For the text-containing cell, return its midpoint in (X, Y) coordinate format. 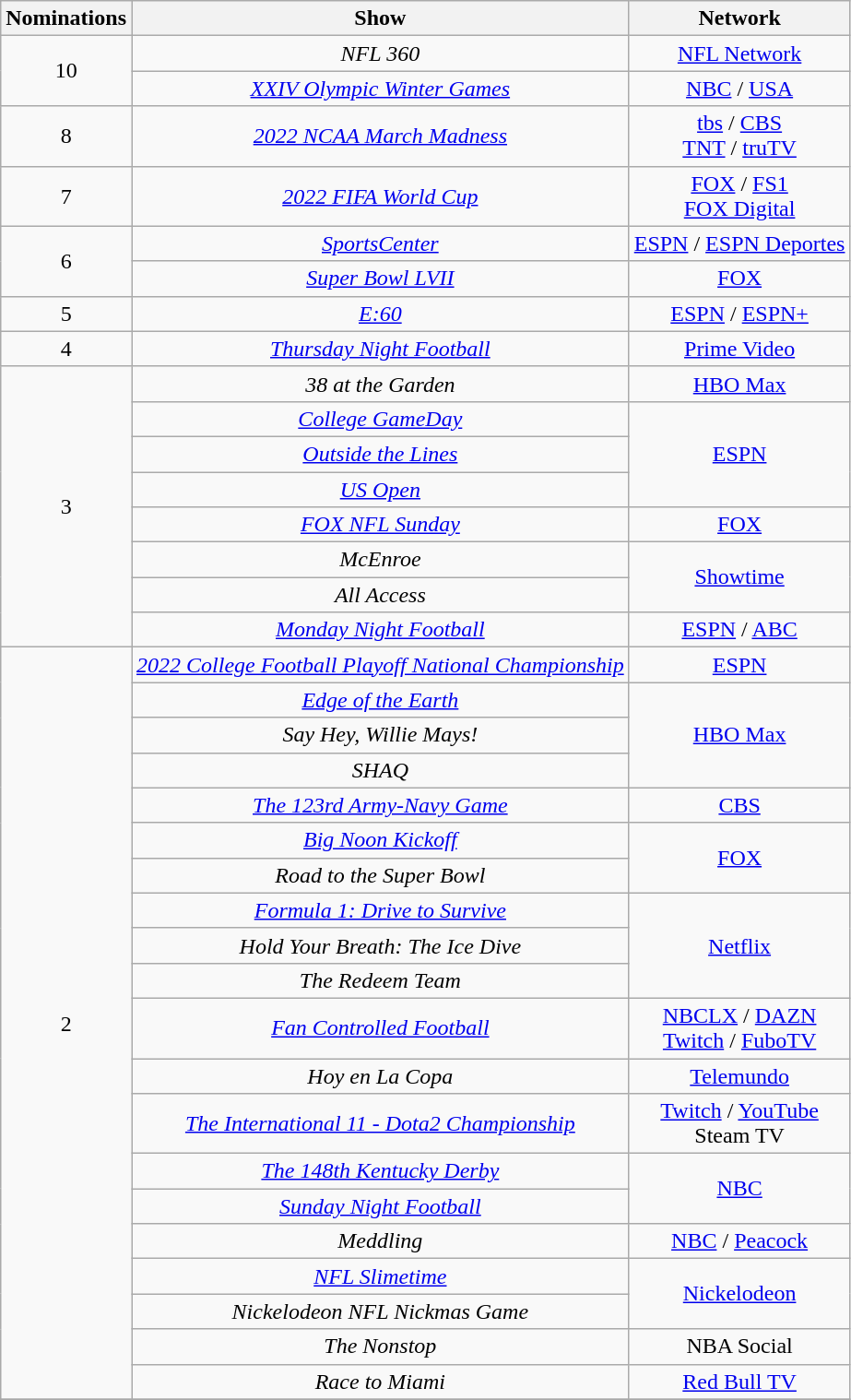
SHAQ (380, 770)
10 (66, 71)
McEnroe (380, 560)
Showtime (739, 577)
NFL 360 (380, 53)
College GameDay (380, 419)
E:60 (380, 314)
Show (380, 18)
2022 FIFA World Cup (380, 196)
FOX / FS1FOX Digital (739, 196)
38 at the Garden (380, 384)
All Access (380, 595)
Nominations (66, 18)
The 148th Kentucky Derby (380, 1171)
Edge of the Earth (380, 700)
XXIV Olympic Winter Games (380, 89)
ESPN / ESPN+ (739, 314)
Meddling (380, 1241)
Nickelodeon NFL Nickmas Game (380, 1311)
Monday Night Football (380, 630)
NBC (739, 1189)
The Nonstop (380, 1347)
FOX NFL Sunday (380, 525)
Telemundo (739, 1076)
Hold Your Breath: The Ice Dive (380, 945)
tbs / CBSTNT / truTV (739, 136)
8 (66, 136)
SportsCenter (380, 243)
CBS (739, 805)
Nickelodeon (739, 1294)
Formula 1: Drive to Survive (380, 910)
Network (739, 18)
Twitch / YouTubeSteam TV (739, 1123)
ESPN / ABC (739, 630)
NBC / Peacock (739, 1241)
Say Hey, Willie Mays! (380, 735)
4 (66, 349)
The Redeem Team (380, 980)
Super Bowl LVII (380, 279)
Red Bull TV (739, 1382)
Netflix (739, 945)
Prime Video (739, 349)
ESPN / ESPN Deportes (739, 243)
2 (66, 1024)
3 (66, 506)
NBA Social (739, 1347)
NBCLX / DAZNTwitch / FuboTV (739, 1027)
6 (66, 261)
The 123rd Army-Navy Game (380, 805)
Big Noon Kickoff (380, 840)
NBC / USA (739, 89)
2022 NCAA March Madness (380, 136)
Hoy en La Copa (380, 1076)
US Open (380, 490)
The International 11 - Dota2 Championship (380, 1123)
Sunday Night Football (380, 1206)
5 (66, 314)
NFL Network (739, 53)
Fan Controlled Football (380, 1027)
2022 College Football Playoff National Championship (380, 665)
7 (66, 196)
Outside the Lines (380, 454)
Thursday Night Football (380, 349)
Road to the Super Bowl (380, 875)
Race to Miami (380, 1382)
NFL Slimetime (380, 1276)
